Output the (X, Y) coordinate of the center of the cell containing the given text.  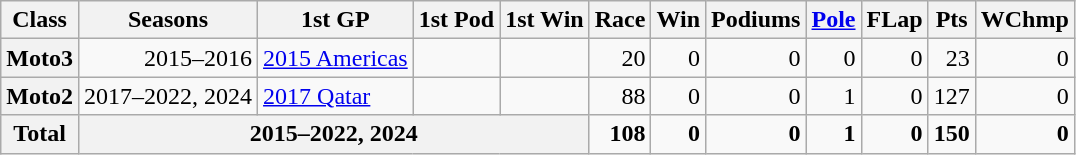
2017 Qatar (336, 96)
Pole (834, 20)
2015–2016 (168, 58)
150 (952, 134)
1st GP (336, 20)
FLap (894, 20)
2015–2022, 2024 (334, 134)
Seasons (168, 20)
127 (952, 96)
88 (620, 96)
Total (40, 134)
1st Pod (456, 20)
20 (620, 58)
2017–2022, 2024 (168, 96)
2015 Americas (336, 58)
1st Win (545, 20)
Race (620, 20)
Moto2 (40, 96)
Moto3 (40, 58)
Class (40, 20)
23 (952, 58)
108 (620, 134)
Win (678, 20)
Pts (952, 20)
WChmp (1024, 20)
Podiums (756, 20)
